Output the [x, y] coordinate of the center of the cell containing the given text.  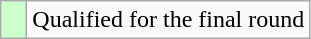
Qualified for the final round [168, 20]
